Return (x, y) of the center of cell containing provided text 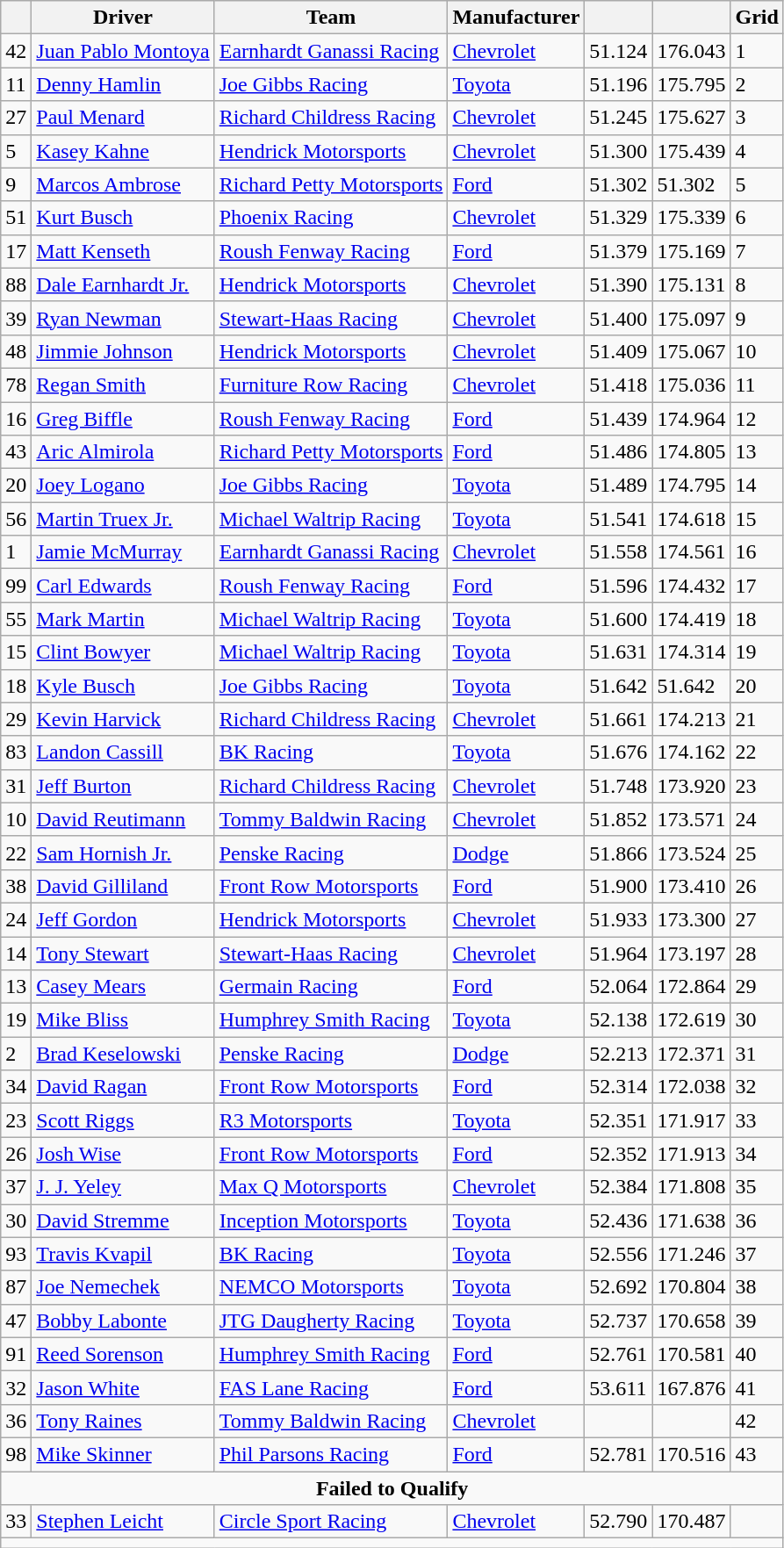
53.611 (618, 1387)
51.379 (618, 251)
99 (16, 586)
52.790 (618, 1522)
Martin Truex Jr. (123, 519)
171.917 (692, 1120)
176.043 (692, 51)
25 (757, 853)
174.618 (692, 519)
51.661 (618, 719)
51.748 (618, 786)
Regan Smith (123, 385)
173.410 (692, 886)
167.876 (692, 1387)
7 (757, 251)
Matt Kenseth (123, 251)
175.339 (692, 218)
170.516 (692, 1454)
52.351 (618, 1120)
Paul Menard (123, 118)
170.581 (692, 1354)
51.124 (618, 51)
Tony Raines (123, 1421)
174.561 (692, 552)
172.619 (692, 1020)
51.486 (618, 452)
Reed Sorenson (123, 1354)
Bobby Labonte (123, 1321)
Germain Racing (331, 987)
51.852 (618, 819)
R3 Motorsports (331, 1120)
28 (757, 953)
52.781 (618, 1454)
175.627 (692, 118)
51.439 (618, 419)
88 (16, 284)
Greg Biffle (123, 419)
56 (16, 519)
Casey Mears (123, 987)
174.162 (692, 752)
Dale Earnhardt Jr. (123, 284)
171.246 (692, 1254)
51.558 (618, 552)
52.138 (618, 1020)
52.556 (618, 1254)
55 (16, 619)
Carl Edwards (123, 586)
173.920 (692, 786)
172.038 (692, 1087)
Mark Martin (123, 619)
170.804 (692, 1287)
Furniture Row Racing (331, 385)
51.409 (618, 351)
173.300 (692, 919)
175.067 (692, 351)
NEMCO Motorsports (331, 1287)
Aric Almirola (123, 452)
51.964 (618, 953)
JTG Daugherty Racing (331, 1321)
98 (16, 1454)
Landon Cassill (123, 752)
173.524 (692, 853)
Circle Sport Racing (331, 1522)
51.489 (618, 486)
Mike Bliss (123, 1020)
Failed to Qualify (392, 1488)
173.571 (692, 819)
172.864 (692, 987)
Kyle Busch (123, 686)
Tony Stewart (123, 953)
51.541 (618, 519)
Clint Bowyer (123, 652)
51.390 (618, 284)
174.795 (692, 486)
51 (16, 218)
51.933 (618, 919)
78 (16, 385)
David Ragan (123, 1087)
51.676 (618, 752)
175.131 (692, 284)
Joe Nemechek (123, 1287)
51.900 (618, 886)
Ryan Newman (123, 318)
Mike Skinner (123, 1454)
52.213 (618, 1054)
51.600 (618, 619)
Jason White (123, 1387)
Joey Logano (123, 486)
41 (757, 1387)
93 (16, 1254)
171.808 (692, 1187)
51.631 (618, 652)
170.658 (692, 1321)
Scott Riggs (123, 1120)
175.036 (692, 385)
171.913 (692, 1154)
Manufacturer (516, 18)
51.866 (618, 853)
52.737 (618, 1321)
170.487 (692, 1522)
Travis Kvapil (123, 1254)
Jeff Burton (123, 786)
52.692 (618, 1287)
21 (757, 719)
Jamie McMurray (123, 552)
51.596 (618, 586)
174.314 (692, 652)
6 (757, 218)
47 (16, 1321)
48 (16, 351)
174.964 (692, 419)
175.795 (692, 84)
Sam Hornish Jr. (123, 853)
Jeff Gordon (123, 919)
171.638 (692, 1220)
Marcos Ambrose (123, 184)
Max Q Motorsports (331, 1187)
174.213 (692, 719)
Phil Parsons Racing (331, 1454)
Inception Motorsports (331, 1220)
172.371 (692, 1054)
David Gilliland (123, 886)
David Stremme (123, 1220)
J. J. Yeley (123, 1187)
FAS Lane Racing (331, 1387)
83 (16, 752)
51.400 (618, 318)
David Reutimann (123, 819)
Kevin Harvick (123, 719)
174.419 (692, 619)
12 (757, 419)
Grid (757, 18)
51.300 (618, 151)
4 (757, 151)
174.805 (692, 452)
8 (757, 284)
51.245 (618, 118)
Juan Pablo Montoya (123, 51)
52.352 (618, 1154)
52.761 (618, 1354)
Kasey Kahne (123, 151)
52.064 (618, 987)
Team (331, 18)
40 (757, 1354)
Josh Wise (123, 1154)
Jimmie Johnson (123, 351)
Brad Keselowski (123, 1054)
Kurt Busch (123, 218)
51.418 (618, 385)
51.196 (618, 84)
Denny Hamlin (123, 84)
Stephen Leicht (123, 1522)
51.329 (618, 218)
Driver (123, 18)
91 (16, 1354)
Phoenix Racing (331, 218)
173.197 (692, 953)
35 (757, 1187)
87 (16, 1287)
3 (757, 118)
174.432 (692, 586)
52.314 (618, 1087)
175.097 (692, 318)
52.436 (618, 1220)
175.439 (692, 151)
52.384 (618, 1187)
175.169 (692, 251)
